Determine the [X, Y] coordinate at the center of the cell enclosing the given text.  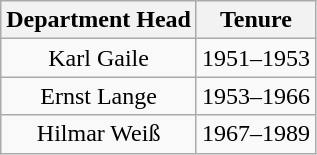
Ernst Lange [99, 96]
Karl Gaile [99, 58]
1953–1966 [256, 96]
Tenure [256, 20]
Department Head [99, 20]
Hilmar Weiß [99, 134]
1967–1989 [256, 134]
1951–1953 [256, 58]
